Identify which cell holds the provided text, then report its [X, Y] central coordinate. 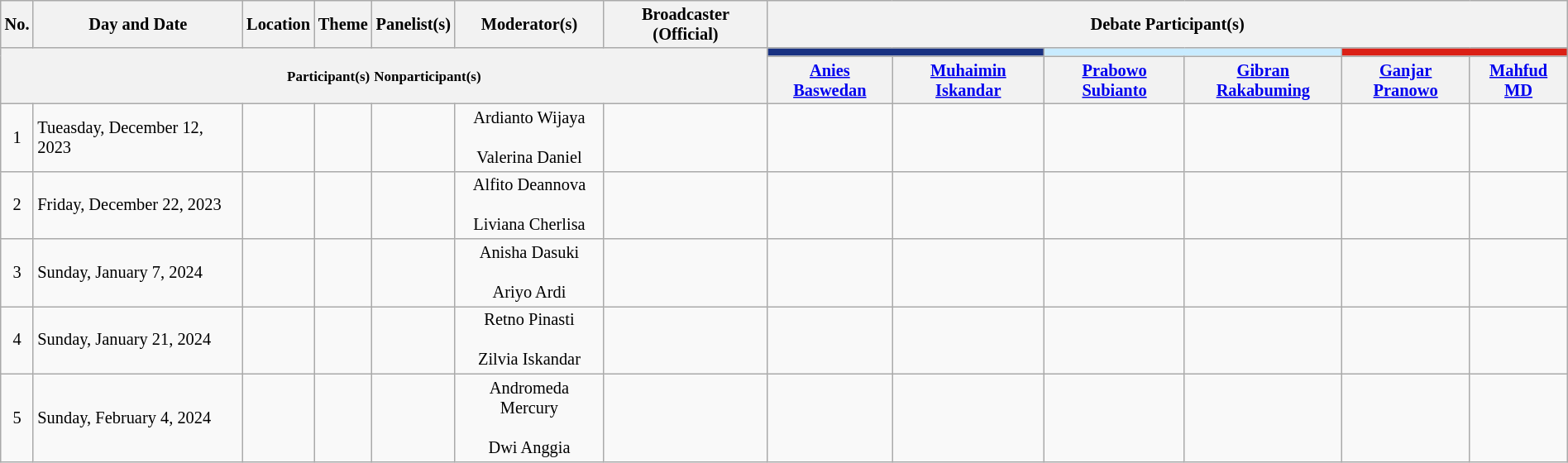
Prabowo Subianto [1115, 80]
Day and Date [137, 24]
Anies Baswedan [830, 80]
Panelist(s) [414, 24]
Theme [343, 24]
Location [278, 24]
Broadcaster (Official) [686, 24]
Mahfud MD [1518, 80]
Sunday, January 7, 2024 [137, 273]
Sunday, January 21, 2024 [137, 340]
Sunday, February 4, 2024 [137, 418]
Debate Participant(s) [1168, 24]
Andromeda MercuryDwi Anggia [529, 418]
2 [17, 205]
Anisha DasukiAriyo Ardi [529, 273]
Alfito DeannovaLiviana Cherlisa [529, 205]
Moderator(s) [529, 24]
5 [17, 418]
4 [17, 340]
No. [17, 24]
Retno PinastiZilvia Iskandar [529, 340]
Ardianto WijayaValerina Daniel [529, 137]
Participant(s) Nonparticipant(s) [384, 76]
3 [17, 273]
Muhaimin Iskandar [968, 80]
Ganjar Pranowo [1406, 80]
Tueasday, December 12, 2023 [137, 137]
Gibran Rakabuming [1263, 80]
1 [17, 137]
Friday, December 22, 2023 [137, 205]
